Determine the (x, y) coordinate at the center of the cell enclosing the given text.  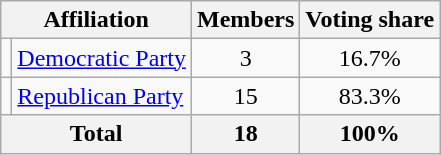
16.7% (370, 58)
Affiliation (96, 20)
Democratic Party (102, 58)
83.3% (370, 96)
100% (370, 134)
18 (245, 134)
3 (245, 58)
15 (245, 96)
Total (96, 134)
Members (245, 20)
Voting share (370, 20)
Republican Party (102, 96)
